For the text-containing cell, return its midpoint in (x, y) coordinate format. 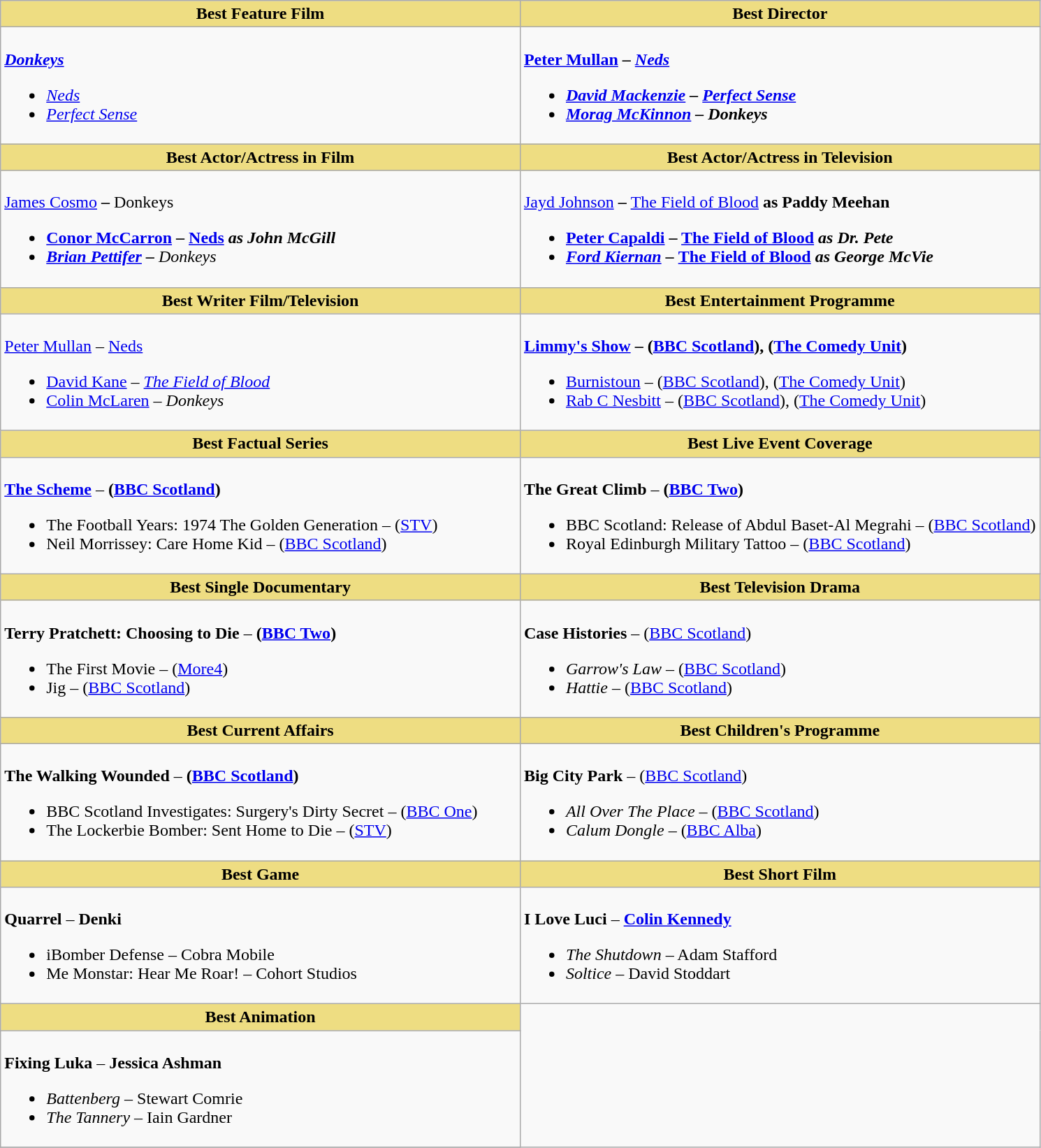
Quarrel – DenkiiBomber Defense – Cobra MobileMe Monstar: Hear Me Roar! – Cohort Studios (261, 946)
The Walking Wounded – (BBC Scotland)BBC Scotland Investigates: Surgery's Dirty Secret – (BBC One)The Lockerbie Bomber: Sent Home to Die – (STV) (261, 802)
Best Children's Programme (780, 730)
Terry Pratchett: Choosing to Die – (BBC Two)The First Movie – (More4)Jig – (BBC Scotland) (261, 658)
I Love Luci – Colin KennedyThe Shutdown – Adam StaffordSoltice – David Stoddart (780, 946)
Best Television Drama (780, 587)
Fixing Luka – Jessica AshmanBattenberg – Stewart ComrieThe Tannery – Iain Gardner (261, 1089)
Best Writer Film/Television (261, 300)
Jayd Johnson – The Field of Blood as Paddy MeehanPeter Capaldi – The Field of Blood as Dr. PeteFord Kiernan – The Field of Blood as George McVie (780, 229)
Best Current Affairs (261, 730)
Best Live Event Coverage (780, 444)
Best Director (780, 14)
Big City Park – (BBC Scotland)All Over The Place – (BBC Scotland)Calum Dongle – (BBC Alba) (780, 802)
The Great Climb – (BBC Two)BBC Scotland: Release of Abdul Baset-Al Megrahi – (BBC Scotland)Royal Edinburgh Military Tattoo – (BBC Scotland) (780, 516)
Best Feature Film (261, 14)
Peter Mullan – NedsDavid Kane – The Field of BloodColin McLaren – Donkeys (261, 372)
Best Entertainment Programme (780, 300)
Case Histories – (BBC Scotland)Garrow's Law – (BBC Scotland)Hattie – (BBC Scotland) (780, 658)
Best Factual Series (261, 444)
Limmy's Show – (BBC Scotland), (The Comedy Unit)Burnistoun – (BBC Scotland), (The Comedy Unit)Rab C Nesbitt – (BBC Scotland), (The Comedy Unit) (780, 372)
Best Actor/Actress in Film (261, 157)
The Scheme – (BBC Scotland)The Football Years: 1974 The Golden Generation – (STV)Neil Morrissey: Care Home Kid – (BBC Scotland) (261, 516)
Best Single Documentary (261, 587)
Peter Mullan – NedsDavid Mackenzie – Perfect SenseMorag McKinnon – Donkeys (780, 85)
Best Animation (261, 1017)
DonkeysNedsPerfect Sense (261, 85)
Best Short Film (780, 874)
Best Actor/Actress in Television (780, 157)
Best Game (261, 874)
James Cosmo – DonkeysConor McCarron – Neds as John McGillBrian Pettifer – Donkeys (261, 229)
